Identify which cell holds the provided text, then report its (X, Y) central coordinate. 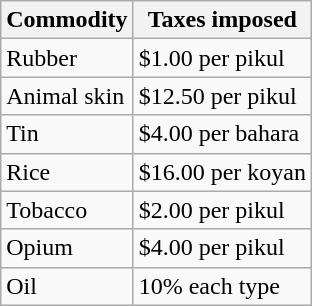
$1.00 per pikul (222, 58)
Opium (67, 248)
Taxes imposed (222, 20)
Rice (67, 172)
$2.00 per pikul (222, 210)
Rubber (67, 58)
Oil (67, 286)
$4.00 per pikul (222, 248)
Commodity (67, 20)
$16.00 per koyan (222, 172)
Tin (67, 134)
10% each type (222, 286)
$12.50 per pikul (222, 96)
Animal skin (67, 96)
Tobacco (67, 210)
$4.00 per bahara (222, 134)
